Extract the (X, Y) coordinate from the center of the cell holding the provided text.  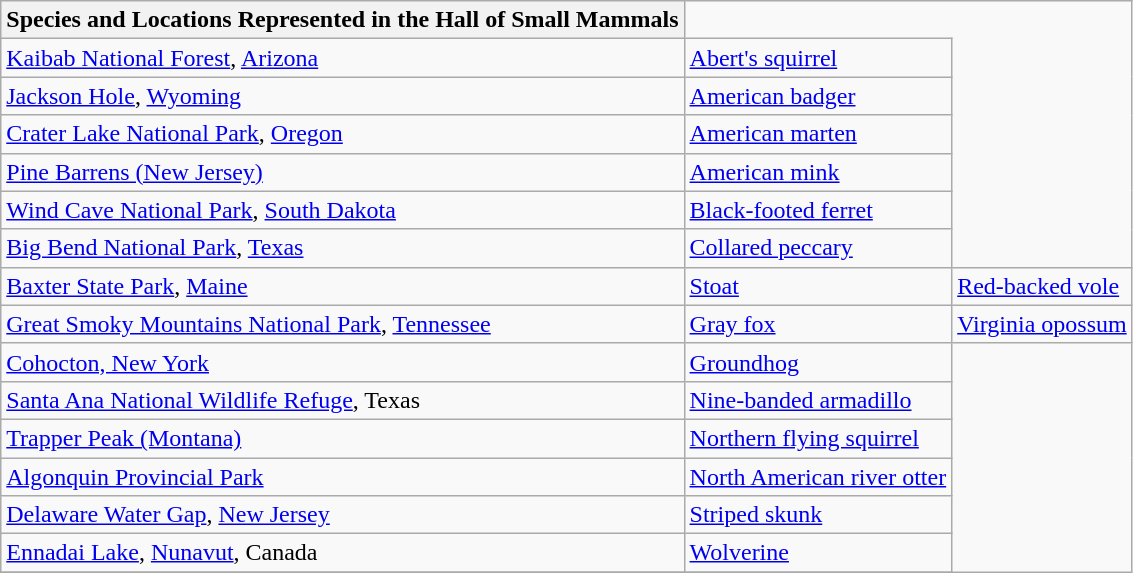
Wolverine (818, 553)
Cohocton, New York (342, 362)
Kaibab National Forest, Arizona (342, 58)
Gray fox (818, 324)
Abert's squirrel (818, 58)
Nine-banded armadillo (818, 400)
Collared peccary (818, 248)
American mink (818, 172)
Pine Barrens (New Jersey) (342, 172)
Black-footed ferret (818, 210)
Delaware Water Gap, New Jersey (342, 515)
Stoat (818, 286)
North American river otter (818, 477)
Crater Lake National Park, Oregon (342, 134)
Species and Locations Represented in the Hall of Small Mammals (342, 20)
Big Bend National Park, Texas (342, 248)
Ennadai Lake, Nunavut, Canada (342, 553)
American marten (818, 134)
Wind Cave National Park, South Dakota (342, 210)
Northern flying squirrel (818, 438)
Baxter State Park, Maine (342, 286)
Striped skunk (818, 515)
Santa Ana National Wildlife Refuge, Texas (342, 400)
Red-backed vole (1042, 286)
Groundhog (818, 362)
Great Smoky Mountains National Park, Tennessee (342, 324)
Virginia opossum (1042, 324)
American badger (818, 96)
Jackson Hole, Wyoming (342, 96)
Algonquin Provincial Park (342, 477)
Trapper Peak (Montana) (342, 438)
